Capture the cell that displays the provided text and extract its (X, Y) central coordinate. 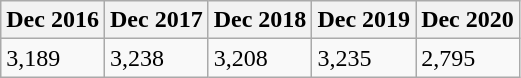
3,189 (53, 58)
2,795 (468, 58)
Dec 2016 (53, 20)
3,208 (260, 58)
Dec 2019 (364, 20)
Dec 2017 (156, 20)
Dec 2018 (260, 20)
Dec 2020 (468, 20)
3,235 (364, 58)
3,238 (156, 58)
